Return the (X, Y) coordinate for the center point of the cell that contains the specified text.  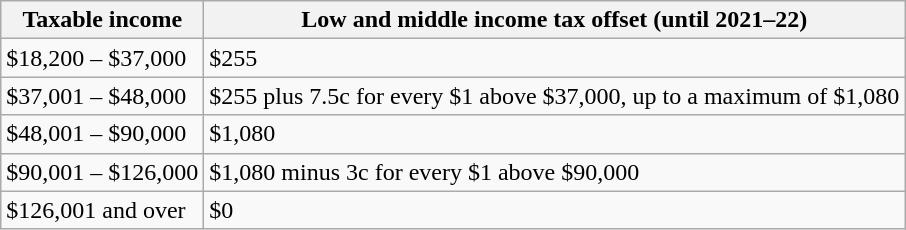
$90,001 – $126,000 (102, 172)
$1,080 minus 3c for every $1 above $90,000 (554, 172)
Taxable income (102, 20)
$37,001 – $48,000 (102, 96)
$255 (554, 58)
$18,200 – $37,000 (102, 58)
$126,001 and over (102, 210)
$0 (554, 210)
$48,001 – $90,000 (102, 134)
$1,080 (554, 134)
Low and middle income tax offset (until 2021–22) (554, 20)
$255 plus 7.5c for every $1 above $37,000, up to a maximum of $1,080 (554, 96)
